Pinpoint the cell where the given text exists, returning its [x, y] midpoint coordinate. 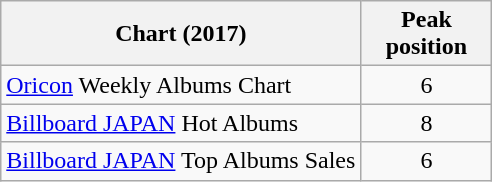
Oricon Weekly Albums Chart [181, 85]
8 [426, 123]
Chart (2017) [181, 34]
Peak position [426, 34]
Billboard JAPAN Top Albums Sales [181, 161]
Billboard JAPAN Hot Albums [181, 123]
